Scan for the cell matching the given text and deliver its [X, Y] coordinate at center. 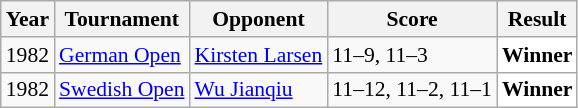
Score [412, 19]
Wu Jianqiu [258, 90]
Opponent [258, 19]
Kirsten Larsen [258, 55]
Swedish Open [122, 90]
11–9, 11–3 [412, 55]
11–12, 11–2, 11–1 [412, 90]
Year [28, 19]
German Open [122, 55]
Result [538, 19]
Tournament [122, 19]
